Detect which cell encompasses the target text, then output its [X, Y] center coordinate. 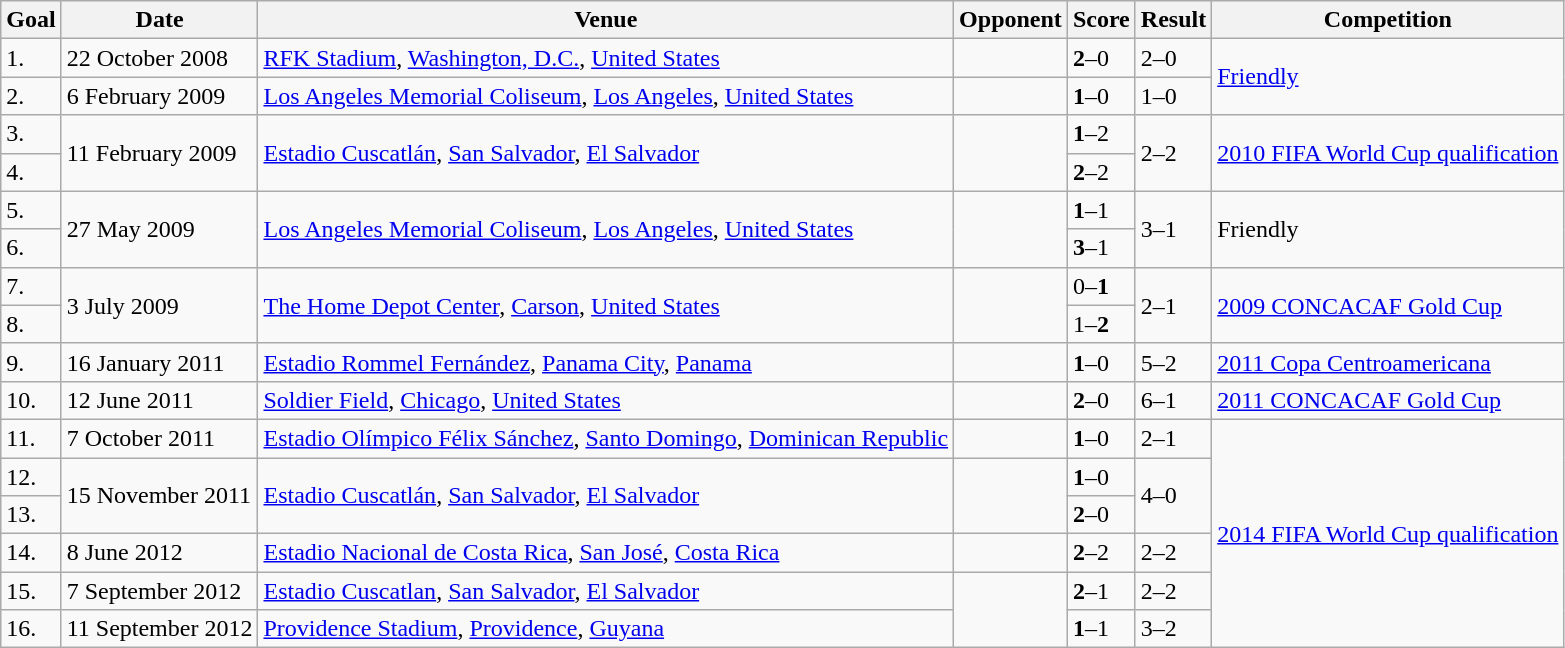
5. [31, 210]
2014 FIFA World Cup qualification [1388, 533]
3 July 2009 [160, 305]
0–1 [1101, 286]
16. [31, 629]
1. [31, 58]
27 May 2009 [160, 229]
Opponent [1011, 20]
The Home Depot Center, Carson, United States [606, 305]
Goal [31, 20]
16 January 2011 [160, 362]
7. [31, 286]
11. [31, 438]
Result [1173, 20]
RFK Stadium, Washington, D.C., United States [606, 58]
Soldier Field, Chicago, United States [606, 400]
14. [31, 553]
Estadio Cuscatlan, San Salvador, El Salvador [606, 591]
13. [31, 515]
11 September 2012 [160, 629]
7 September 2012 [160, 591]
2009 CONCACAF Gold Cup [1388, 305]
Venue [606, 20]
10. [31, 400]
Date [160, 20]
3–2 [1173, 629]
2011 CONCACAF Gold Cup [1388, 400]
Estadio Nacional de Costa Rica, San José, Costa Rica [606, 553]
8. [31, 324]
5–2 [1173, 362]
12 June 2011 [160, 400]
Competition [1388, 20]
Score [1101, 20]
Estadio Rommel Fernández, Panama City, Panama [606, 362]
2. [31, 96]
15. [31, 591]
9. [31, 362]
3. [31, 134]
Providence Stadium, Providence, Guyana [606, 629]
6 February 2009 [160, 96]
2010 FIFA World Cup qualification [1388, 153]
12. [31, 477]
11 February 2009 [160, 153]
8 June 2012 [160, 553]
2011 Copa Centroamericana [1388, 362]
6–1 [1173, 400]
4. [31, 172]
Estadio Olímpico Félix Sánchez, Santo Domingo, Dominican Republic [606, 438]
15 November 2011 [160, 496]
22 October 2008 [160, 58]
6. [31, 248]
4–0 [1173, 496]
7 October 2011 [160, 438]
